Detect which cell encompasses the target text, then output its [X, Y] center coordinate. 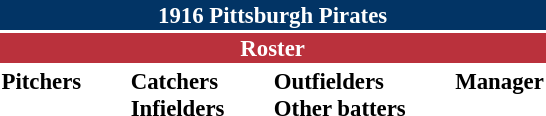
1916 Pittsburgh Pirates [272, 15]
Roster [272, 48]
